Determine the (X, Y) coordinate at the center of the cell enclosing the given text.  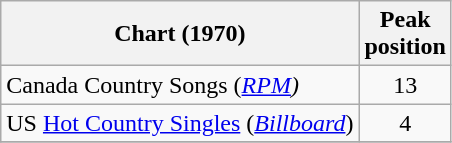
US Hot Country Singles (Billboard) (180, 123)
Canada Country Songs (RPM) (180, 85)
4 (405, 123)
Chart (1970) (180, 34)
13 (405, 85)
Peakposition (405, 34)
